Scan for the cell matching the given text and deliver its [x, y] coordinate at center. 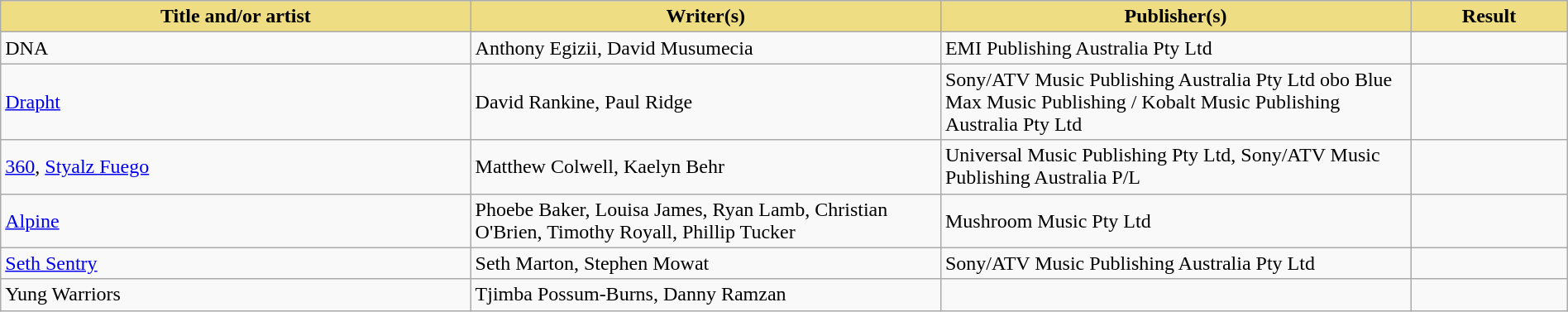
EMI Publishing Australia Pty Ltd [1175, 48]
Alpine [236, 220]
Publisher(s) [1175, 17]
Seth Marton, Stephen Mowat [705, 263]
Yung Warriors [236, 295]
Writer(s) [705, 17]
Result [1489, 17]
Mushroom Music Pty Ltd [1175, 220]
Title and/or artist [236, 17]
Universal Music Publishing Pty Ltd, Sony/ATV Music Publishing Australia P/L [1175, 167]
Tjimba Possum-Burns, Danny Ramzan [705, 295]
Anthony Egizii, David Musumecia [705, 48]
360, Styalz Fuego [236, 167]
Seth Sentry [236, 263]
Phoebe Baker, Louisa James, Ryan Lamb, Christian O'Brien, Timothy Royall, Phillip Tucker [705, 220]
Drapht [236, 102]
DNA [236, 48]
Sony/ATV Music Publishing Australia Pty Ltd [1175, 263]
David Rankine, Paul Ridge [705, 102]
Sony/ATV Music Publishing Australia Pty Ltd obo Blue Max Music Publishing / Kobalt Music Publishing Australia Pty Ltd [1175, 102]
Matthew Colwell, Kaelyn Behr [705, 167]
